Extract the (x, y) coordinate from the center of the cell holding the provided text.  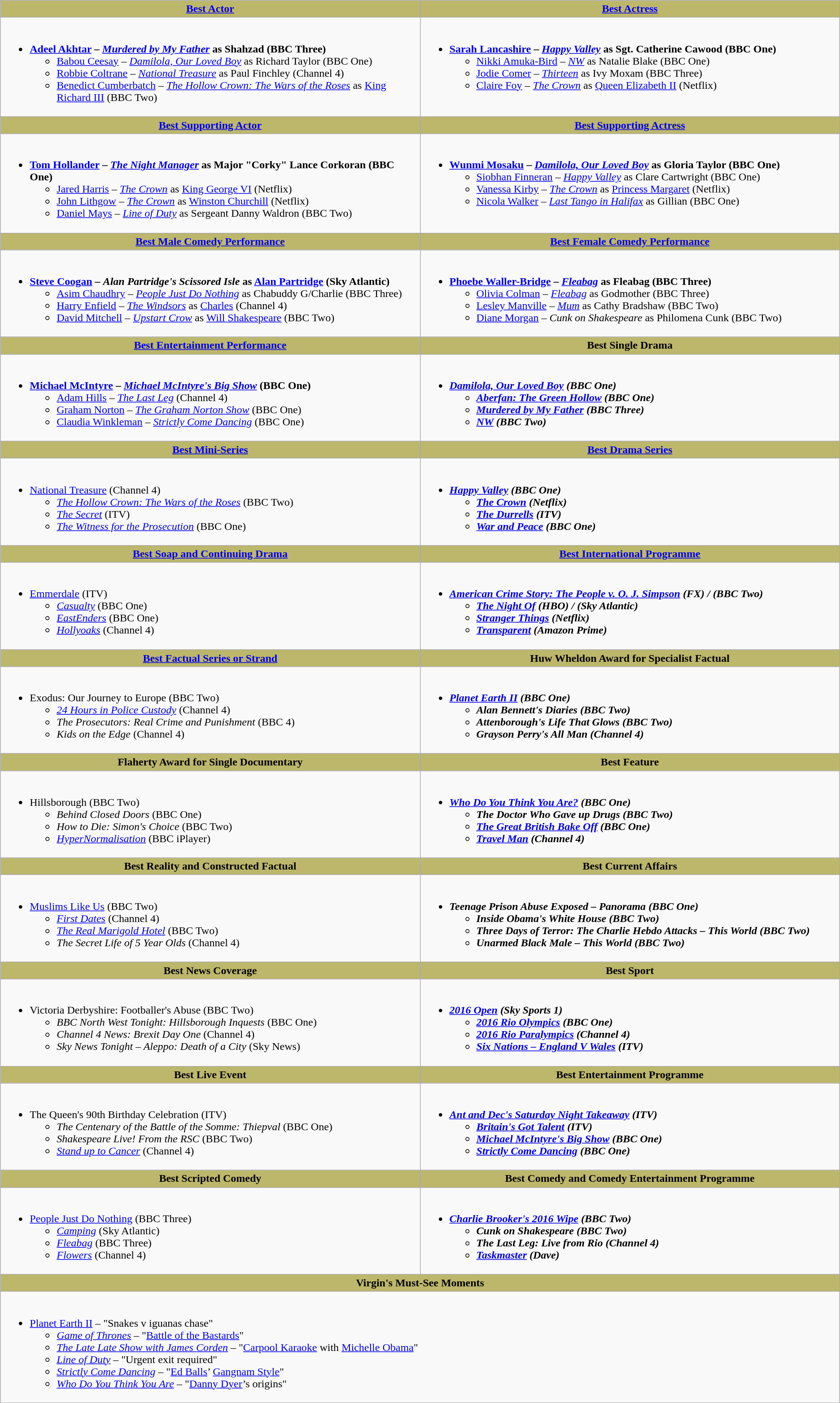
Best Male Comedy Performance (210, 241)
Virgin's Must-See Moments (420, 1283)
Best News Coverage (210, 970)
Best International Programme (630, 554)
Best Mini-Series (210, 450)
Flaherty Award for Single Documentary (210, 762)
Muslims Like Us (BBC Two)First Dates (Channel 4)The Real Marigold Hotel (BBC Two)The Secret Life of 5 Year Olds (Channel 4) (210, 918)
Best Drama Series (630, 450)
Best Single Drama (630, 345)
Best Actress (630, 9)
Best Actor (210, 9)
Best Factual Series or Strand (210, 658)
Best Scripted Comedy (210, 1179)
People Just Do Nothing (BBC Three)Camping (Sky Atlantic)Fleabag (BBC Three)Flowers (Channel 4) (210, 1231)
Best Live Event (210, 1075)
Huw Wheldon Award for Specialist Factual (630, 658)
Charlie Brooker's 2016 Wipe (BBC Two)Cunk on Shakespeare (BBC Two)The Last Leg: Live from Rio (Channel 4)Taskmaster (Dave) (630, 1231)
Who Do You Think You Are? (BBC One)The Doctor Who Gave up Drugs (BBC Two)The Great British Bake Off (BBC One)Travel Man (Channel 4) (630, 814)
Best Current Affairs (630, 866)
Best Sport (630, 970)
Emmerdale (ITV)Casualty (BBC One)EastEnders (BBC One)Hollyoaks (Channel 4) (210, 606)
Best Comedy and Comedy Entertainment Programme (630, 1179)
Damilola, Our Loved Boy (BBC One)Aberfan: The Green Hollow (BBC One)Murdered by My Father (BBC Three)NW (BBC Two) (630, 398)
Happy Valley (BBC One)The Crown (Netflix)The Durrells (ITV)War and Peace (BBC One) (630, 502)
Best Entertainment Programme (630, 1075)
Best Entertainment Performance (210, 345)
Best Female Comedy Performance (630, 241)
Ant and Dec's Saturday Night Takeaway (ITV)Britain's Got Talent (ITV)Michael McIntyre's Big Show (BBC One)Strictly Come Dancing (BBC One) (630, 1127)
Best Feature (630, 762)
Best Soap and Continuing Drama (210, 554)
National Treasure (Channel 4)The Hollow Crown: The Wars of the Roses (BBC Two)The Secret (ITV)The Witness for the Prosecution (BBC One) (210, 502)
Best Supporting Actress (630, 125)
Best Supporting Actor (210, 125)
2016 Open (Sky Sports 1)2016 Rio Olympics (BBC One)2016 Rio Paralympics (Channel 4)Six Nations – England V Wales (ITV) (630, 1023)
Best Reality and Constructed Factual (210, 866)
Planet Earth II (BBC One)Alan Bennett's Diaries (BBC Two)Attenborough's Life That Glows (BBC Two)Grayson Perry's All Man (Channel 4) (630, 710)
Hillsborough (BBC Two)Behind Closed Doors (BBC One)How to Die: Simon's Choice (BBC Two)HyperNormalisation (BBC iPlayer) (210, 814)
